Return the [X, Y] coordinate for the center point of the cell that contains the specified text.  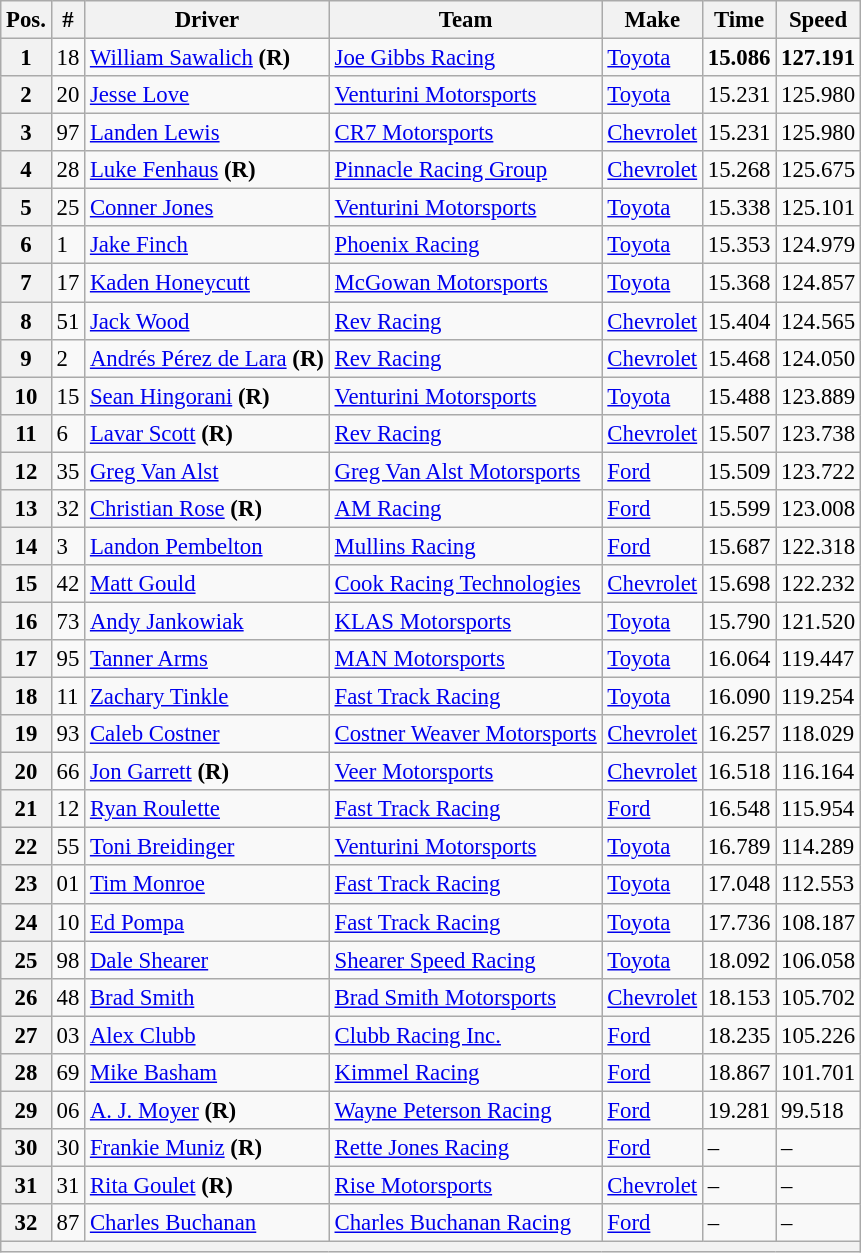
101.701 [818, 1073]
27 [26, 1035]
Caleb Costner [208, 734]
124.050 [818, 358]
Christian Rose (R) [208, 509]
Speed [818, 20]
108.187 [818, 922]
15.353 [738, 245]
Sean Hingorani (R) [208, 396]
Charles Buchanan [208, 1223]
Matt Gould [208, 584]
16.064 [738, 659]
Cook Racing Technologies [466, 584]
73 [68, 621]
124.979 [818, 245]
42 [68, 584]
Ed Pompa [208, 922]
16.090 [738, 697]
Kimmel Racing [466, 1073]
Jake Finch [208, 245]
Frankie Muniz (R) [208, 1148]
Phoenix Racing [466, 245]
Rette Jones Racing [466, 1148]
29 [26, 1110]
Luke Fenhaus (R) [208, 170]
15.790 [738, 621]
124.857 [818, 283]
Wayne Peterson Racing [466, 1110]
Kaden Honeycutt [208, 283]
122.318 [818, 546]
17.736 [738, 922]
119.447 [818, 659]
21 [26, 809]
66 [68, 772]
Tanner Arms [208, 659]
MAN Motorsports [466, 659]
115.954 [818, 809]
15.599 [738, 509]
124.565 [818, 321]
Greg Van Alst Motorsports [466, 471]
116.164 [818, 772]
99.518 [818, 1110]
123.008 [818, 509]
4 [26, 170]
Team [466, 20]
A. J. Moyer (R) [208, 1110]
Time [738, 20]
Clubb Racing Inc. [466, 1035]
03 [68, 1035]
15.338 [738, 208]
Landen Lewis [208, 133]
15.687 [738, 546]
Alex Clubb [208, 1035]
114.289 [818, 847]
105.226 [818, 1035]
7 [26, 283]
15.404 [738, 321]
Costner Weaver Motorsports [466, 734]
8 [26, 321]
24 [26, 922]
18.092 [738, 960]
48 [68, 997]
123.738 [818, 433]
15.268 [738, 170]
Pos. [26, 20]
125.101 [818, 208]
35 [68, 471]
16.548 [738, 809]
13 [26, 509]
15.488 [738, 396]
106.058 [818, 960]
Lavar Scott (R) [208, 433]
William Sawalich (R) [208, 58]
121.520 [818, 621]
15.507 [738, 433]
15.509 [738, 471]
105.702 [818, 997]
22 [26, 847]
Mike Basham [208, 1073]
112.553 [818, 885]
Ryan Roulette [208, 809]
127.191 [818, 58]
118.029 [818, 734]
123.889 [818, 396]
# [68, 20]
69 [68, 1073]
16.789 [738, 847]
Shearer Speed Racing [466, 960]
123.722 [818, 471]
55 [68, 847]
Greg Van Alst [208, 471]
Pinnacle Racing Group [466, 170]
14 [26, 546]
15.698 [738, 584]
18.867 [738, 1073]
Conner Jones [208, 208]
17.048 [738, 885]
Andy Jankowiak [208, 621]
23 [26, 885]
16 [26, 621]
19.281 [738, 1110]
119.254 [818, 697]
Jon Garrett (R) [208, 772]
Andrés Pérez de Lara (R) [208, 358]
01 [68, 885]
19 [26, 734]
87 [68, 1223]
Jack Wood [208, 321]
98 [68, 960]
97 [68, 133]
KLAS Motorsports [466, 621]
15.368 [738, 283]
95 [68, 659]
Rise Motorsports [466, 1185]
McGowan Motorsports [466, 283]
125.675 [818, 170]
122.232 [818, 584]
CR7 Motorsports [466, 133]
Brad Smith [208, 997]
Mullins Racing [466, 546]
Toni Breidinger [208, 847]
18.235 [738, 1035]
16.518 [738, 772]
Landon Pembelton [208, 546]
Zachary Tinkle [208, 697]
93 [68, 734]
Brad Smith Motorsports [466, 997]
Joe Gibbs Racing [466, 58]
Rita Goulet (R) [208, 1185]
51 [68, 321]
Tim Monroe [208, 885]
Make [652, 20]
Driver [208, 20]
18.153 [738, 997]
15.468 [738, 358]
06 [68, 1110]
5 [26, 208]
Charles Buchanan Racing [466, 1223]
Dale Shearer [208, 960]
15.086 [738, 58]
9 [26, 358]
Veer Motorsports [466, 772]
Jesse Love [208, 95]
AM Racing [466, 509]
26 [26, 997]
16.257 [738, 734]
